Determine the (x, y) coordinate at the center of the cell enclosing the given text.  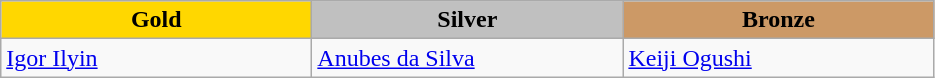
Igor Ilyin (156, 58)
Silver (468, 20)
Bronze (778, 20)
Gold (156, 20)
Keiji Ogushi (778, 58)
Anubes da Silva (468, 58)
